Return [X, Y] of the center of cell containing provided text 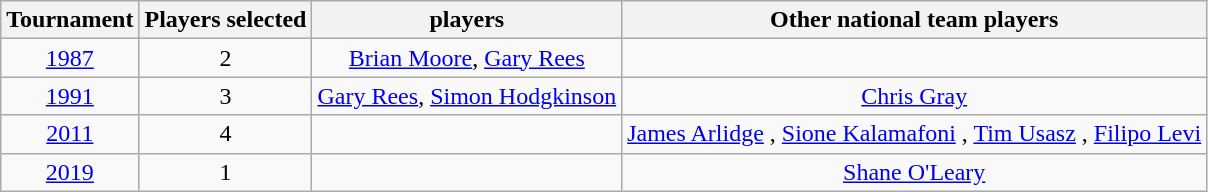
2011 [70, 134]
Shane O'Leary [914, 172]
Gary Rees, Simon Hodgkinson [467, 96]
2019 [70, 172]
4 [226, 134]
3 [226, 96]
Chris Gray [914, 96]
players [467, 20]
Tournament [70, 20]
2 [226, 58]
Brian Moore, Gary Rees [467, 58]
1991 [70, 96]
Other national team players [914, 20]
James Arlidge , Sione Kalamafoni , Tim Usasz , Filipo Levi [914, 134]
1987 [70, 58]
1 [226, 172]
Players selected [226, 20]
